From the cell containing the given text, extract its center point as (x, y) coordinate. 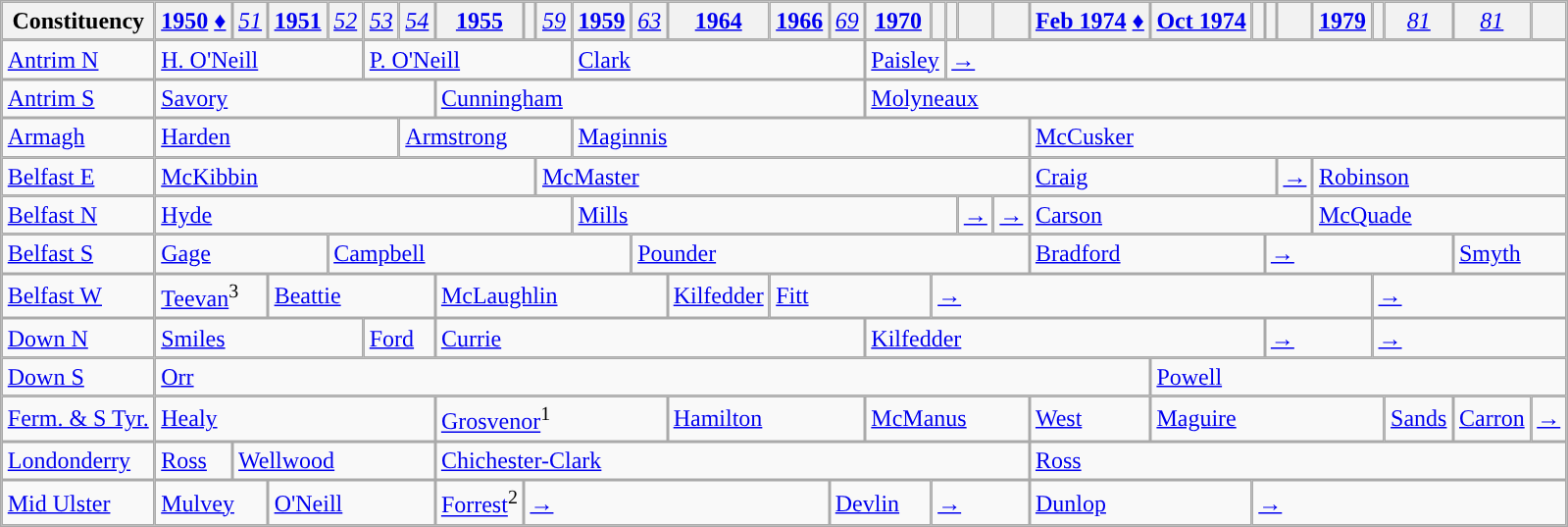
Healy (295, 419)
Grosvenor1 (551, 419)
McQuade (1440, 215)
Down N (78, 338)
52 (345, 22)
Hamilton (766, 419)
Oct 1974 (1201, 22)
Pounder (831, 254)
Orr (653, 377)
Molyneaux (1216, 99)
Gage (241, 254)
Antrim S (78, 99)
Mulvey (212, 502)
Mid Ulster (78, 502)
Belfast N (78, 215)
Wellwood (333, 461)
1970 (898, 22)
53 (380, 22)
Belfast W (78, 295)
McMaster (783, 177)
McLaughlin (551, 295)
Devlin (881, 502)
Craig (1153, 177)
54 (418, 22)
59 (555, 22)
63 (649, 22)
Campbell (480, 254)
Bradford (1147, 254)
Dunlop (1141, 502)
P. O'Neill (467, 60)
Londonderry (78, 461)
Down S (78, 377)
51 (251, 22)
Forrest2 (481, 502)
Powell (1358, 377)
Belfast S (78, 254)
Belfast E (78, 177)
Maginnis (800, 137)
Armagh (78, 137)
Ford (398, 338)
McKibbin (345, 177)
Sands (1419, 419)
Armstrong (485, 137)
Mills (765, 215)
McManus (947, 419)
Savory (295, 99)
Clark (718, 60)
Carson (1171, 215)
Feb 1974 ♦ (1090, 22)
Ferm. & S Tyr. (78, 419)
Teevan3 (212, 295)
1964 (718, 22)
Fitt (851, 295)
Antrim N (78, 60)
H. O'Neill (259, 60)
Paisley (905, 60)
Harden (277, 137)
Maguire (1267, 419)
O'Neill (351, 502)
Smiles (259, 338)
West (1090, 419)
Cunningham (650, 99)
1955 (481, 22)
Constituency (78, 22)
1979 (1343, 22)
Robinson (1440, 177)
1966 (800, 22)
1959 (602, 22)
Chichester-Clark (733, 461)
1951 (298, 22)
Beattie (351, 295)
Carron (1492, 419)
Currie (650, 338)
Smyth (1510, 254)
1950 ♦ (194, 22)
Hyde (363, 215)
69 (847, 22)
McCusker (1298, 137)
